Identify which cell holds the provided text, then report its [X, Y] central coordinate. 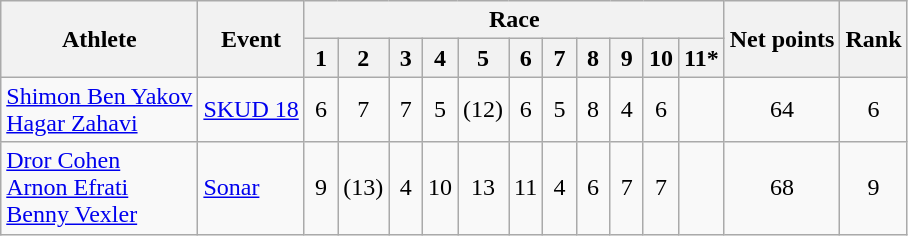
Shimon Ben YakovHagar Zahavi [100, 110]
3 [406, 58]
Net points [782, 39]
11* [701, 58]
Event [251, 39]
Race [514, 20]
1 [321, 58]
68 [782, 188]
(13) [364, 188]
11 [526, 188]
13 [484, 188]
Athlete [100, 39]
64 [782, 110]
2 [364, 58]
(12) [484, 110]
Rank [874, 39]
Sonar [251, 188]
SKUD 18 [251, 110]
Dror CohenArnon EfratiBenny Vexler [100, 188]
